Return [X, Y] of the center of cell containing provided text 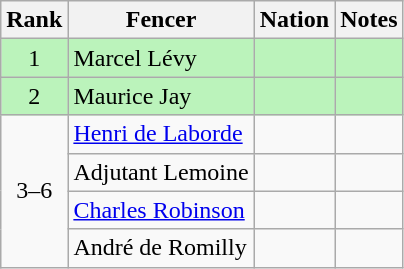
2 [34, 96]
Henri de Laborde [161, 134]
Fencer [161, 20]
1 [34, 58]
Adjutant Lemoine [161, 172]
Rank [34, 20]
Notes [369, 20]
Charles Robinson [161, 210]
Nation [294, 20]
André de Romilly [161, 248]
Marcel Lévy [161, 58]
3–6 [34, 191]
Maurice Jay [161, 96]
